Return (x, y) of the center of cell containing provided text 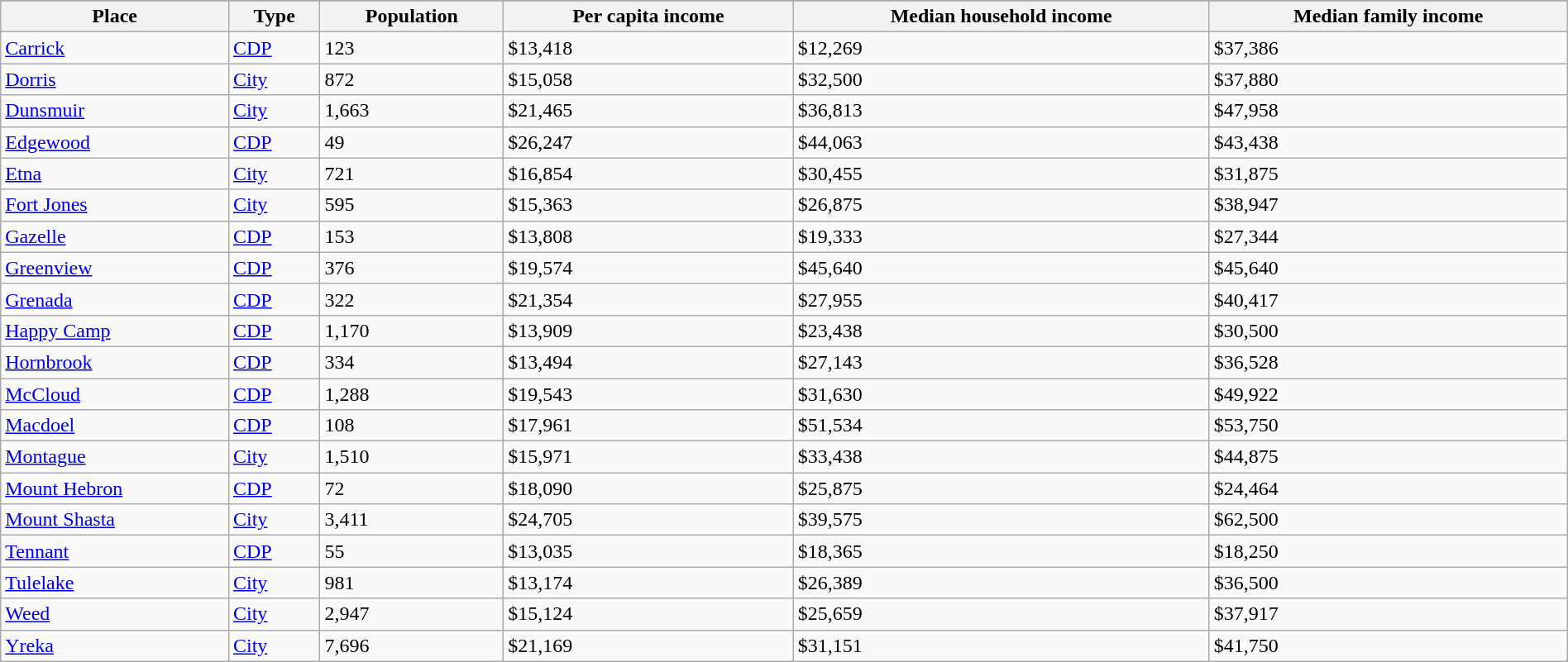
Gazelle (115, 236)
$62,500 (1388, 520)
$49,922 (1388, 394)
$24,464 (1388, 488)
1,510 (412, 457)
$25,659 (1001, 614)
$37,386 (1388, 48)
$44,875 (1388, 457)
981 (412, 583)
$13,909 (648, 331)
Yreka (115, 645)
Fort Jones (115, 205)
Happy Camp (115, 331)
376 (412, 268)
$36,500 (1388, 583)
$19,574 (648, 268)
$13,494 (648, 362)
$13,418 (648, 48)
322 (412, 299)
55 (412, 551)
$37,880 (1388, 79)
Weed (115, 614)
$43,438 (1388, 142)
$30,500 (1388, 331)
Type (274, 17)
Grenada (115, 299)
Montague (115, 457)
$51,534 (1001, 426)
Mount Shasta (115, 520)
$21,465 (648, 111)
72 (412, 488)
153 (412, 236)
$44,063 (1001, 142)
Edgewood (115, 142)
49 (412, 142)
334 (412, 362)
$23,438 (1001, 331)
$24,705 (648, 520)
$19,333 (1001, 236)
Population (412, 17)
$36,813 (1001, 111)
$18,365 (1001, 551)
$18,090 (648, 488)
$41,750 (1388, 645)
Place (115, 17)
Dunsmuir (115, 111)
$27,143 (1001, 362)
$12,269 (1001, 48)
1,663 (412, 111)
$27,955 (1001, 299)
Mount Hebron (115, 488)
$40,417 (1388, 299)
$13,174 (648, 583)
$31,151 (1001, 645)
$31,875 (1388, 174)
$30,455 (1001, 174)
$15,124 (648, 614)
$47,958 (1388, 111)
$17,961 (648, 426)
Dorris (115, 79)
$26,389 (1001, 583)
721 (412, 174)
$19,543 (648, 394)
$15,058 (648, 79)
$36,528 (1388, 362)
$26,875 (1001, 205)
$13,808 (648, 236)
$15,971 (648, 457)
$33,438 (1001, 457)
123 (412, 48)
Per capita income (648, 17)
$53,750 (1388, 426)
595 (412, 205)
$32,500 (1001, 79)
872 (412, 79)
$26,247 (648, 142)
$27,344 (1388, 236)
Tulelake (115, 583)
Median family income (1388, 17)
Etna (115, 174)
Greenview (115, 268)
Macdoel (115, 426)
Median household income (1001, 17)
$13,035 (648, 551)
Hornbrook (115, 362)
$21,354 (648, 299)
$37,917 (1388, 614)
7,696 (412, 645)
2,947 (412, 614)
3,411 (412, 520)
$16,854 (648, 174)
$39,575 (1001, 520)
McCloud (115, 394)
Tennant (115, 551)
$25,875 (1001, 488)
$38,947 (1388, 205)
$18,250 (1388, 551)
1,170 (412, 331)
1,288 (412, 394)
$21,169 (648, 645)
Carrick (115, 48)
$15,363 (648, 205)
$31,630 (1001, 394)
108 (412, 426)
